Capture the cell that displays the provided text and extract its [X, Y] central coordinate. 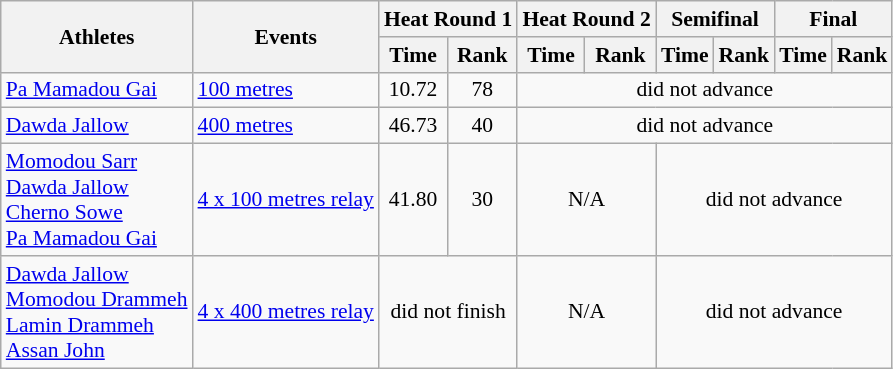
Momodou SarrDawda JallowCherno SowePa Mamadou Gai [97, 200]
did not finish [448, 312]
30 [482, 200]
Athletes [97, 36]
4 x 400 metres relay [286, 312]
Final [833, 19]
100 metres [286, 90]
Dawda Jallow [97, 126]
41.80 [413, 200]
10.72 [413, 90]
Events [286, 36]
46.73 [413, 126]
78 [482, 90]
Pa Mamadou Gai [97, 90]
Semifinal [715, 19]
Heat Round 2 [586, 19]
4 x 100 metres relay [286, 200]
40 [482, 126]
400 metres [286, 126]
Heat Round 1 [448, 19]
Dawda JallowMomodou DrammehLamin DrammehAssan John [97, 312]
